Find where the given text appears and provide that cell's center as (x, y) coordinate. 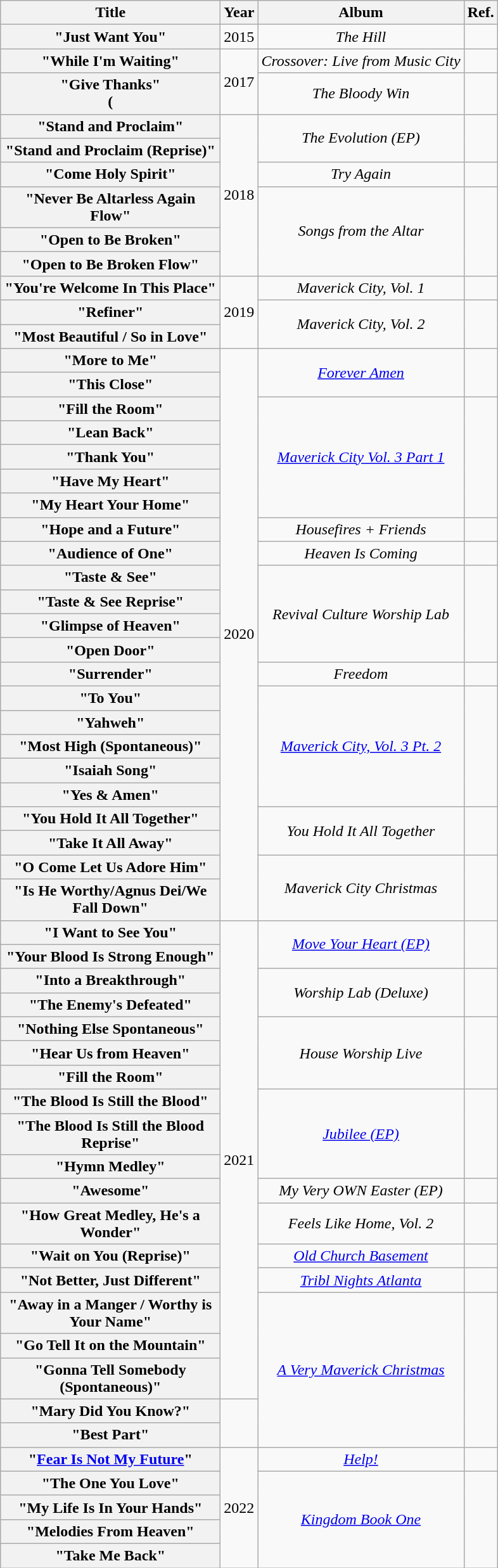
Maverick City, Vol. 3 Pt. 2 (361, 746)
"Best Part" (110, 1435)
"My Life Is In Your Hands" (110, 1507)
"You're Welcome In This Place" (110, 288)
"The Enemy's Defeated" (110, 1005)
"Is He Worthy/Agnus Dei/We Fall Down" (110, 900)
"The One You Love" (110, 1483)
"The Blood Is Still the Blood" (110, 1101)
"Into a Breakthrough" (110, 980)
Album (361, 13)
"To You" (110, 698)
Year (239, 13)
"Taste & See" (110, 577)
Try Again (361, 174)
Forever Amen (361, 373)
"Not Better, Just Different" (110, 1280)
"Glimpse of Heaven" (110, 626)
The Bloody Win (361, 94)
Maverick City Christmas (361, 887)
"Lean Back" (110, 433)
"Surrender" (110, 674)
"Most Beautiful / So in Love" (110, 337)
Move Your Heart (EP) (361, 944)
"Open to Be Broken" (110, 240)
"Take It All Away" (110, 843)
Heaven Is Coming (361, 553)
2015 (239, 37)
My Very OWN Easter (EP) (361, 1191)
Revival Culture Worship Lab (361, 614)
"Hear Us from Heaven" (110, 1053)
"Fear Is Not My Future" (110, 1459)
"More to Me" (110, 361)
"Isaiah Song" (110, 771)
Worship Lab (Deluxe) (361, 993)
"Open to Be Broken Flow" (110, 264)
A Very Maverick Christmas (361, 1370)
"Thank You" (110, 457)
"Hope and a Future" (110, 529)
"Hymn Medley" (110, 1167)
2021 (239, 1160)
"The Blood Is Still the Blood Reprise" (110, 1133)
"Taste & See Reprise" (110, 601)
"Go Tell It on the Mountain" (110, 1346)
"I Want to See You" (110, 932)
Songs from the Altar (361, 231)
House Worship Live (361, 1053)
"Awesome" (110, 1191)
Kingdom Book One (361, 1519)
"My Heart Your Home" (110, 505)
"While I'm Waiting" (110, 61)
"You Hold It All Together" (110, 819)
2017 (239, 81)
"Nothing Else Spontaneous" (110, 1029)
"Come Holy Spirit" (110, 174)
"Open Door" (110, 650)
"Wait on You (Reprise)" (110, 1256)
"Your Blood Is Strong Enough" (110, 956)
Help! (361, 1459)
The Evolution (EP) (361, 138)
"Melodies From Heaven" (110, 1531)
"Yes & Amen" (110, 795)
"Stand and Proclaim" (110, 126)
"Just Want You" (110, 37)
"Mary Did You Know?" (110, 1411)
Jubilee (EP) (361, 1133)
"Refiner" (110, 312)
Tribl Nights Atlanta (361, 1280)
Old Church Basement (361, 1256)
Maverick City, Vol. 1 (361, 288)
Housefires + Friends (361, 529)
"How Great Medley, He's a Wonder" (110, 1223)
"Away in a Manger / Worthy is Your Name" (110, 1313)
Crossover: Live from Music City (361, 61)
Maverick City Vol. 3 Part 1 (361, 457)
The Hill (361, 37)
"Stand and Proclaim (Reprise)" (110, 150)
"Take Me Back" (110, 1555)
"Most High (Spontaneous)" (110, 747)
"Audience of One" (110, 553)
"Yahweh" (110, 722)
2019 (239, 312)
Maverick City, Vol. 2 (361, 324)
2018 (239, 195)
2020 (239, 634)
"O Come Let Us Adore Him" (110, 867)
"Gonna Tell Somebody (Spontaneous)" (110, 1378)
Freedom (361, 674)
"Have My Heart" (110, 481)
"Give Thanks" ( (110, 94)
You Hold It All Together (361, 831)
Title (110, 13)
2022 (239, 1507)
Feels Like Home, Vol. 2 (361, 1223)
"This Close" (110, 385)
Ref. (480, 13)
"Never Be Altarless Again Flow" (110, 207)
